Locate the cell with the specified text and output its [x, y] center coordinate. 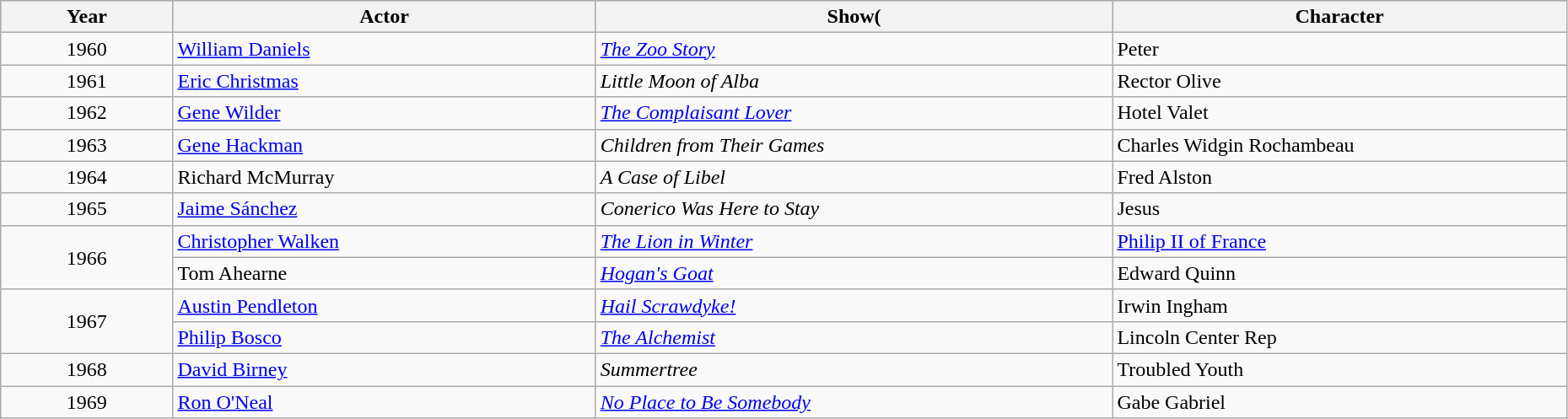
1965 [87, 209]
Hail Scrawdyke! [854, 305]
Philip Bosco [385, 337]
Fred Alston [1339, 177]
Rector Olive [1339, 81]
Edward Quinn [1339, 273]
Year [87, 17]
Gene Wilder [385, 113]
Charles Widgin Rochambeau [1339, 145]
1961 [87, 81]
1966 [87, 257]
Tom Ahearne [385, 273]
Summertree [854, 369]
1962 [87, 113]
Conerico Was Here to Stay [854, 209]
Jaime Sánchez [385, 209]
The Zoo Story [854, 49]
Richard McMurray [385, 177]
Ron O'Neal [385, 402]
William Daniels [385, 49]
Austin Pendleton [385, 305]
Show( [854, 17]
Peter [1339, 49]
Little Moon of Alba [854, 81]
1967 [87, 321]
A Case of Libel [854, 177]
Troubled Youth [1339, 369]
Gabe Gabriel [1339, 402]
Philip II of France [1339, 241]
1963 [87, 145]
Lincoln Center Rep [1339, 337]
Hotel Valet [1339, 113]
Eric Christmas [385, 81]
Christopher Walken [385, 241]
Jesus [1339, 209]
No Place to Be Somebody [854, 402]
1960 [87, 49]
Irwin Ingham [1339, 305]
Gene Hackman [385, 145]
Actor [385, 17]
Character [1339, 17]
The Complaisant Lover [854, 113]
1969 [87, 402]
David Birney [385, 369]
1964 [87, 177]
Hogan's Goat [854, 273]
The Alchemist [854, 337]
Children from Their Games [854, 145]
1968 [87, 369]
The Lion in Winter [854, 241]
